Return (x, y) of the center of cell containing provided text 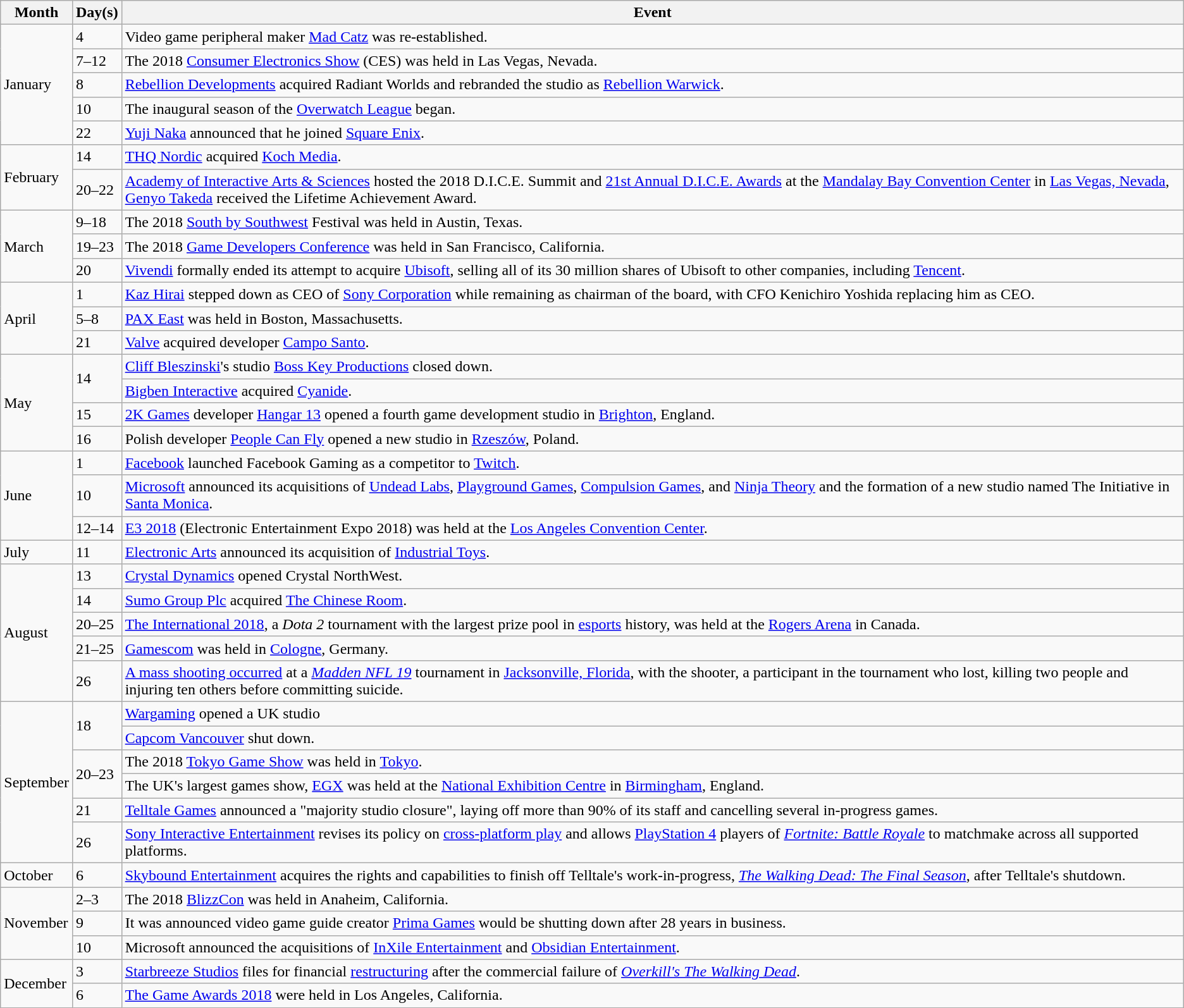
9 (97, 923)
21–25 (97, 648)
2K Games developer Hangar 13 opened a fourth game development studio in Brighton, England. (653, 415)
Bigben Interactive acquired Cyanide. (653, 391)
11 (97, 552)
The 2018 Consumer Electronics Show (CES) was held in Las Vegas, Nevada. (653, 61)
Cliff Bleszinski's studio Boss Key Productions closed down. (653, 367)
May (37, 403)
The 2018 South by Southwest Festival was held in Austin, Texas. (653, 222)
Valve acquired developer Campo Santo. (653, 343)
19–23 (97, 246)
The 2018 Game Developers Conference was held in San Francisco, California. (653, 246)
Event (653, 13)
20 (97, 270)
September (37, 782)
Starbreeze Studios files for financial restructuring after the commercial failure of Overkill's The Walking Dead. (653, 971)
22 (97, 133)
20–22 (97, 190)
15 (97, 415)
Facebook launched Facebook Gaming as a competitor to Twitch. (653, 463)
Wargaming opened a UK studio (653, 713)
Microsoft announced the acquisitions of InXile Entertainment and Obsidian Entertainment. (653, 947)
PAX East was held in Boston, Massachusetts. (653, 318)
E3 2018 (Electronic Entertainment Expo 2018) was held at the Los Angeles Convention Center. (653, 528)
The International 2018, a Dota 2 tournament with the largest prize pool in esports history, was held at the Rogers Arena in Canada. (653, 624)
Sumo Group Plc acquired The Chinese Room. (653, 600)
Kaz Hirai stepped down as CEO of Sony Corporation while remaining as chairman of the board, with CFO Kenichiro Yoshida replacing him as CEO. (653, 294)
Yuji Naka announced that he joined Square Enix. (653, 133)
9–18 (97, 222)
March (37, 246)
December (37, 983)
April (37, 318)
Polish developer People Can Fly opened a new studio in Rzeszów, Poland. (653, 439)
Rebellion Developments acquired Radiant Worlds and rebranded the studio as Rebellion Warwick. (653, 85)
12–14 (97, 528)
July (37, 552)
August (37, 632)
Day(s) (97, 13)
8 (97, 85)
The inaugural season of the Overwatch League began. (653, 109)
Electronic Arts announced its acquisition of Industrial Toys. (653, 552)
Gamescom was held in Cologne, Germany. (653, 648)
Crystal Dynamics opened Crystal NorthWest. (653, 576)
The UK's largest games show, EGX was held at the National Exhibition Centre in Birmingham, England. (653, 786)
February (37, 177)
It was announced video game guide creator Prima Games would be shutting down after 28 years in business. (653, 923)
Month (37, 13)
The 2018 BlizzCon was held in Anaheim, California. (653, 899)
2–3 (97, 899)
20–23 (97, 774)
Video game peripheral maker Mad Catz was re-established. (653, 37)
5–8 (97, 318)
13 (97, 576)
November (37, 923)
The 2018 Tokyo Game Show was held in Tokyo. (653, 762)
Vivendi formally ended its attempt to acquire Ubisoft, selling all of its 30 million shares of Ubisoft to other companies, including Tencent. (653, 270)
7–12 (97, 61)
Capcom Vancouver shut down. (653, 738)
16 (97, 439)
18 (97, 725)
October (37, 875)
January (37, 85)
20–25 (97, 624)
June (37, 496)
3 (97, 971)
The Game Awards 2018 were held in Los Angeles, California. (653, 995)
4 (97, 37)
Telltale Games announced a "majority studio closure", laying off more than 90% of its staff and cancelling several in-progress games. (653, 810)
THQ Nordic acquired Koch Media. (653, 157)
